Find where the given text appears and provide that cell's center as (X, Y) coordinate. 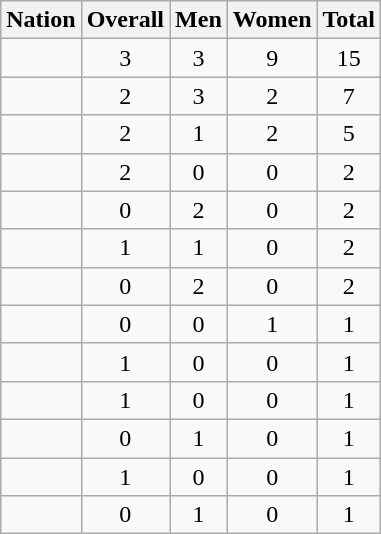
9 (272, 58)
5 (349, 134)
Overall (125, 20)
15 (349, 58)
Nation (41, 20)
Men (199, 20)
7 (349, 96)
Total (349, 20)
Women (272, 20)
